Capture the cell that displays the provided text and extract its [X, Y] central coordinate. 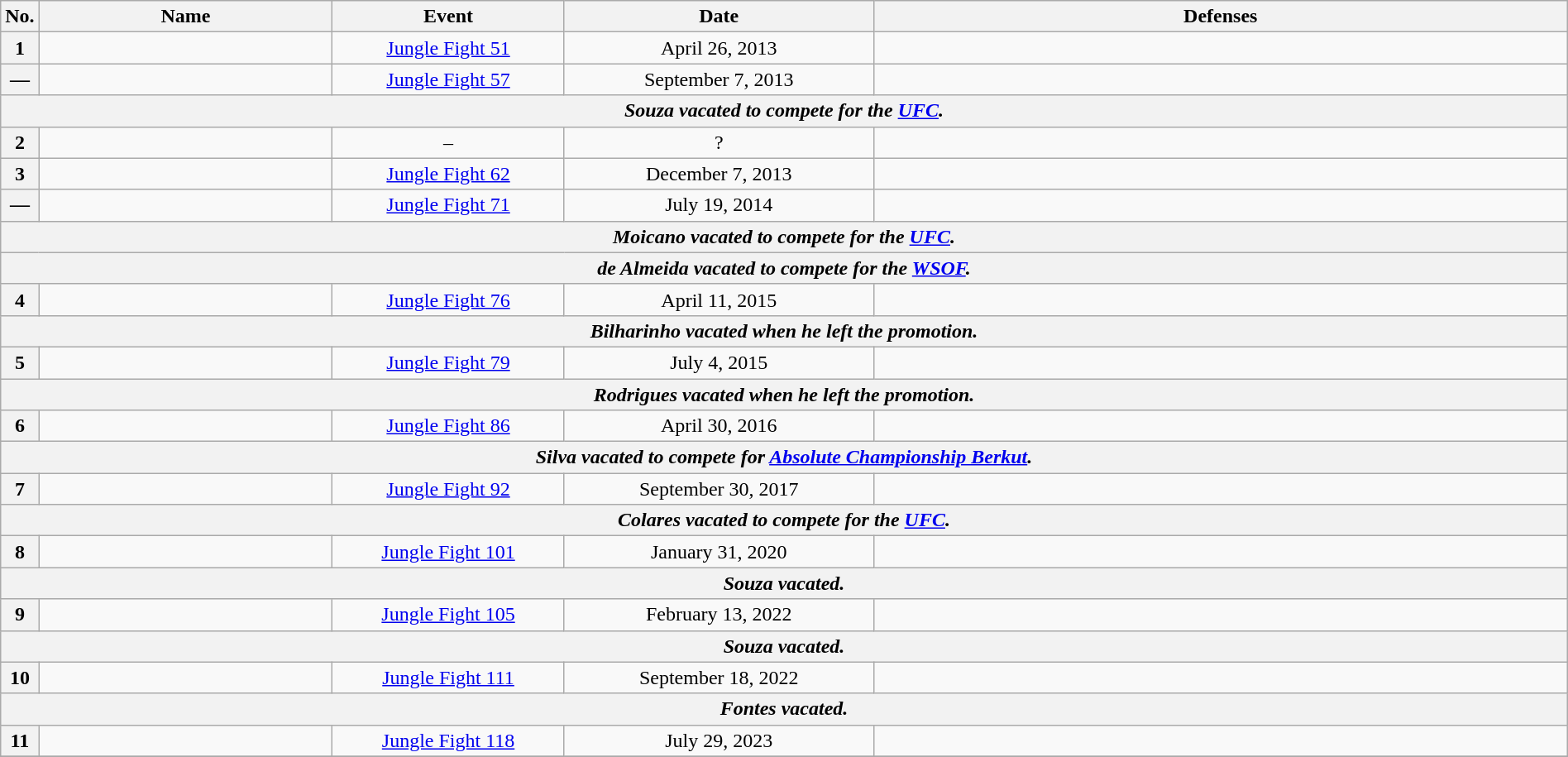
Defenses [1221, 17]
Colares vacated to compete for the UFC. [784, 520]
January 31, 2020 [719, 552]
6 [20, 426]
April 30, 2016 [719, 426]
4 [20, 299]
Jungle Fight 111 [448, 678]
February 13, 2022 [719, 615]
Souza vacated to compete for the UFC. [784, 111]
Jungle Fight 92 [448, 489]
Jungle Fight 76 [448, 299]
– [448, 142]
1 [20, 48]
Jungle Fight 51 [448, 48]
Jungle Fight 118 [448, 740]
2 [20, 142]
Bilharinho vacated when he left the promotion. [784, 331]
3 [20, 174]
Jungle Fight 57 [448, 79]
December 7, 2013 [719, 174]
July 19, 2014 [719, 205]
Event [448, 17]
? [719, 142]
Jungle Fight 105 [448, 615]
8 [20, 552]
Jungle Fight 71 [448, 205]
September 7, 2013 [719, 79]
Jungle Fight 101 [448, 552]
Rodrigues vacated when he left the promotion. [784, 395]
Fontes vacated. [784, 709]
Name [185, 17]
September 30, 2017 [719, 489]
Silva vacated to compete for Absolute Championship Berkut. [784, 458]
Jungle Fight 86 [448, 426]
Jungle Fight 62 [448, 174]
April 26, 2013 [719, 48]
Jungle Fight 79 [448, 362]
9 [20, 615]
7 [20, 489]
July 29, 2023 [719, 740]
11 [20, 740]
April 11, 2015 [719, 299]
de Almeida vacated to compete for the WSOF. [784, 268]
No. [20, 17]
Date [719, 17]
September 18, 2022 [719, 678]
5 [20, 362]
Moicano vacated to compete for the UFC. [784, 237]
July 4, 2015 [719, 362]
10 [20, 678]
